Return [x, y] of the center of cell containing provided text 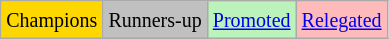
Relegated [342, 20]
Promoted [252, 20]
Runners-up [155, 20]
Champions [52, 20]
